Pinpoint the cell where the given text exists, returning its [X, Y] midpoint coordinate. 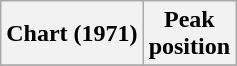
Chart (1971) [72, 34]
Peakposition [189, 34]
